Return the [X, Y] coordinate for the center point of the cell that contains the specified text.  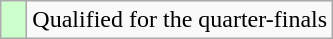
Qualified for the quarter-finals [180, 20]
